Detect which cell encompasses the target text, then output its (x, y) center coordinate. 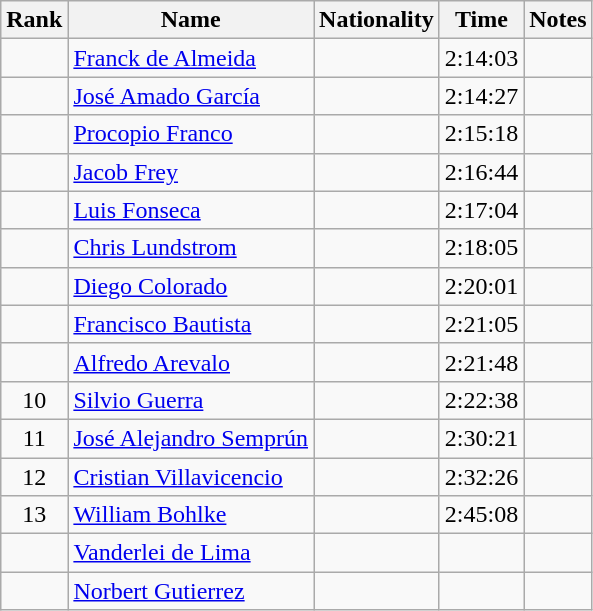
2:30:21 (481, 438)
José Amado García (191, 96)
Name (191, 20)
Vanderlei de Lima (191, 553)
2:20:01 (481, 286)
2:14:03 (481, 58)
2:17:04 (481, 210)
Notes (558, 20)
13 (34, 515)
2:14:27 (481, 96)
2:21:05 (481, 324)
Norbert Gutierrez (191, 591)
Luis Fonseca (191, 210)
Jacob Frey (191, 172)
10 (34, 400)
William Bohlke (191, 515)
2:21:48 (481, 362)
Francisco Bautista (191, 324)
José Alejandro Semprún (191, 438)
Procopio Franco (191, 134)
Rank (34, 20)
2:15:18 (481, 134)
11 (34, 438)
Cristian Villavicencio (191, 477)
Diego Colorado (191, 286)
Chris Lundstrom (191, 248)
2:45:08 (481, 515)
Nationality (377, 20)
Silvio Guerra (191, 400)
12 (34, 477)
2:16:44 (481, 172)
2:18:05 (481, 248)
Alfredo Arevalo (191, 362)
Time (481, 20)
2:22:38 (481, 400)
Franck de Almeida (191, 58)
2:32:26 (481, 477)
